Return [x, y] of the center of cell containing provided text 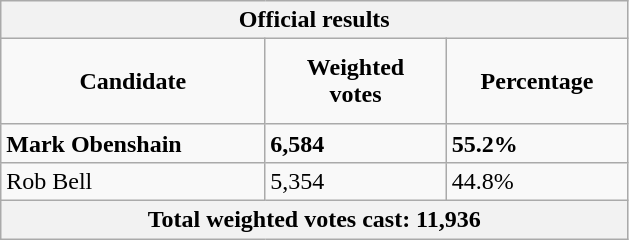
Mark Obenshain [133, 143]
6,584 [356, 143]
Official results [314, 20]
55.2% [537, 143]
44.8% [537, 181]
Percentage [537, 82]
Weighted votes [356, 82]
Candidate [133, 82]
5,354 [356, 181]
Rob Bell [133, 181]
Total weighted votes cast: 11,936 [314, 219]
